Pinpoint the cell where the given text exists, returning its [X, Y] midpoint coordinate. 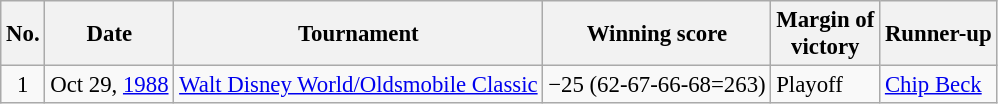
Oct 29, 1988 [110, 85]
−25 (62-67-66-68=263) [657, 85]
Walt Disney World/Oldsmobile Classic [358, 85]
Chip Beck [938, 85]
Tournament [358, 34]
Runner-up [938, 34]
Winning score [657, 34]
1 [23, 85]
Margin ofvictory [826, 34]
Date [110, 34]
Playoff [826, 85]
No. [23, 34]
